Extract the (x, y) coordinate from the center of the cell holding the provided text.  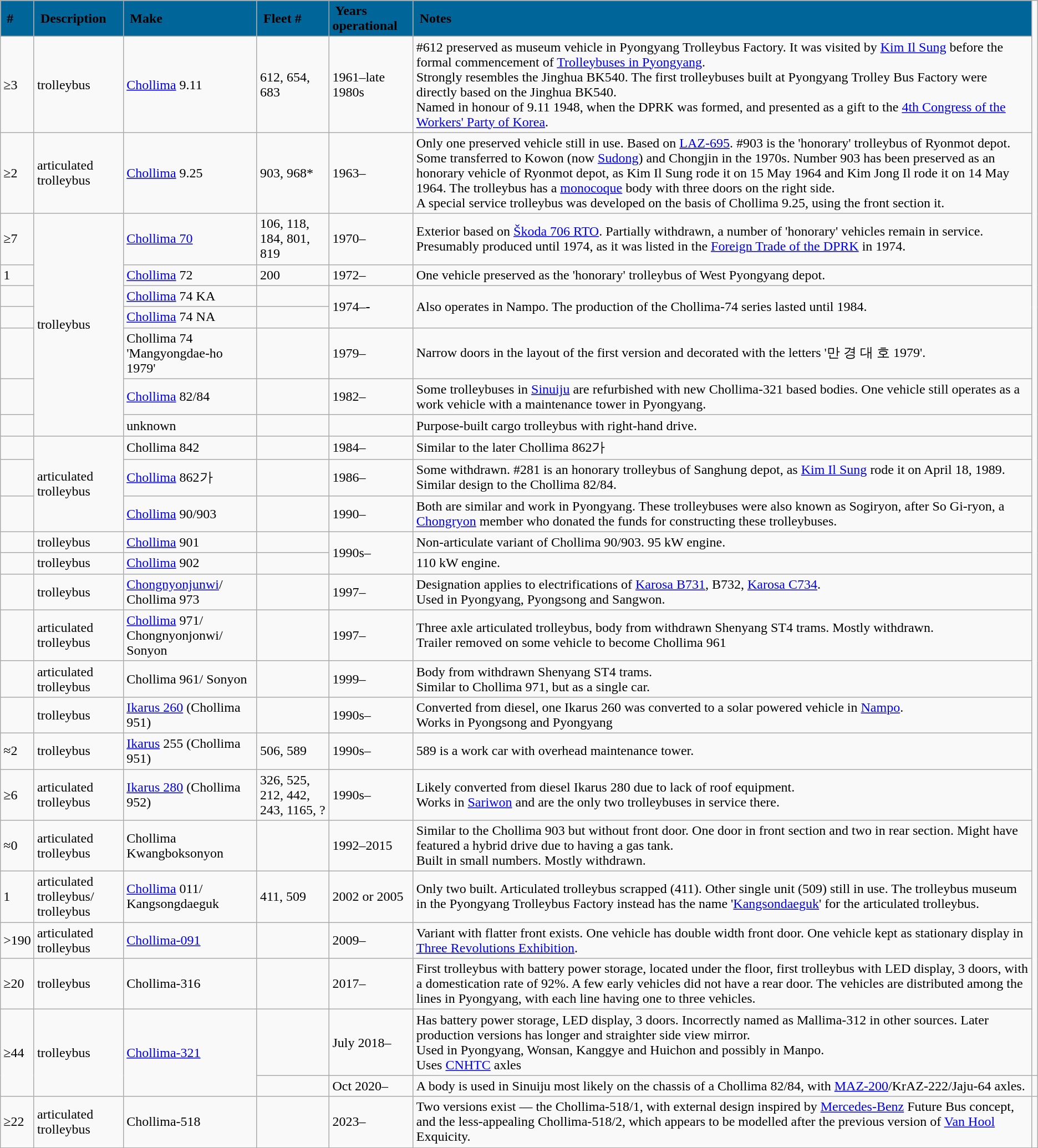
Make (191, 19)
Likely converted from diesel Ikarus 280 due to lack of roof equipment.Works in Sariwon and are the only two trolleybuses in service there. (722, 795)
Fleet # (293, 19)
≥3 (18, 84)
1979– (372, 353)
Chollima-316 (191, 984)
1992–2015 (372, 846)
Chollima 862가 (191, 478)
Chollima 842 (191, 448)
2023– (372, 1122)
Some withdrawn. #281 is an honorary trolleybus of Sanghung depot, as Kim Il Sung rode it on April 18, 1989. Similar design to the Chollima 82/84. (722, 478)
Three axle articulated trolleybus, body from withdrawn Shenyang ST4 trams. Mostly withdrawn.Trailer removed on some vehicle to become Chollima 961 (722, 635)
Description (79, 19)
589 is a work car with overhead maintenance tower. (722, 751)
Chollima-091 (191, 940)
A body is used in Sinuiju most likely on the chassis of a Chollima 82/84, with MAZ-200/KrAZ-222/Jaju-64 axles. (722, 1086)
Oct 2020– (372, 1086)
Chollima 901 (191, 542)
≥6 (18, 795)
110 kW engine. (722, 563)
903, 968* (293, 173)
612, 654, 683 (293, 84)
1970– (372, 239)
Converted from diesel, one Ikarus 260 was converted to a solar powered vehicle in Nampo.Works in Pyongsong and Pyongyang (722, 715)
Variant with flatter front exists. One vehicle has double width front door. One vehicle kept as stationary display in Three Revolutions Exhibition. (722, 940)
106, 118, 184, 801, 819 (293, 239)
Chollima 011/ Kangsongdaeguk (191, 897)
Notes (722, 19)
1990– (372, 513)
One vehicle preserved as the 'honorary' trolleybus of West Pyongyang depot. (722, 275)
Chollima 902 (191, 563)
Chollima 70 (191, 239)
Chollima 9.11 (191, 84)
200 (293, 275)
≈2 (18, 751)
Ikarus 280 (Chollima 952) (191, 795)
Chollima 82/84 (191, 397)
≥44 (18, 1053)
Similar to the later Chollima 862가 (722, 448)
≥7 (18, 239)
2002 or 2005 (372, 897)
Chollima 971/ Chongnyonjonwi/ Sonyon (191, 635)
>190 (18, 940)
Chollima-518 (191, 1122)
Ikarus 255 (Chollima 951) (191, 751)
Purpose-built cargo trolleybus with right-hand drive. (722, 425)
1961–late 1980s (372, 84)
Chollima 961/ Sonyon (191, 678)
Body from withdrawn Shenyang ST4 trams.Similar to Chollima 971, but as a single car. (722, 678)
Chollima 90/903 (191, 513)
≥2 (18, 173)
1972– (372, 275)
411, 509 (293, 897)
1999– (372, 678)
Chollima 74'Mangyongdae-ho 1979' (191, 353)
July 2018– (372, 1042)
Designation applies to electrifications of Karosa B731, B732, Karosa C734.Used in Pyongyang, Pyongsong and Sangwon. (722, 592)
Chollima Kwangboksonyon (191, 846)
1986– (372, 478)
2009– (372, 940)
506, 589 (293, 751)
≈0 (18, 846)
≥20 (18, 984)
2017– (372, 984)
unknown (191, 425)
1963– (372, 173)
# (18, 19)
Chollima 74 NA (191, 317)
1984– (372, 448)
326, 525, 212, 442, 243, 1165, ? (293, 795)
Chollima 74 KA (191, 296)
Years operational (372, 19)
Chollima 72 (191, 275)
Chongnyonjunwi/Chollima 973 (191, 592)
Non-articulate variant of Chollima 90/903. 95 kW engine. (722, 542)
articulated trolleybus/trolleybus (79, 897)
Narrow doors in the layout of the first version and decorated with the letters '만 경 대 호 1979'. (722, 353)
≥22 (18, 1122)
Chollima-321 (191, 1053)
1974–- (372, 307)
Chollima 9.25 (191, 173)
Also operates in Nampo. The production of the Chollima-74 series lasted until 1984. (722, 307)
1982– (372, 397)
Ikarus 260 (Chollima 951) (191, 715)
